Find where the given text appears and provide that cell's center as [X, Y] coordinate. 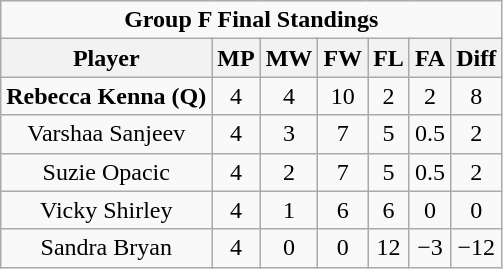
3 [289, 134]
−12 [476, 248]
FW [343, 58]
8 [476, 96]
Varshaa Sanjeev [106, 134]
10 [343, 96]
1 [289, 210]
MP [236, 58]
−3 [430, 248]
Group F Final Standings [252, 20]
Vicky Shirley [106, 210]
Player [106, 58]
FL [389, 58]
12 [389, 248]
Diff [476, 58]
FA [430, 58]
Suzie Opacic [106, 172]
MW [289, 58]
Sandra Bryan [106, 248]
Rebecca Kenna (Q) [106, 96]
